Determine the [x, y] coordinate at the center of the cell enclosing the given text.  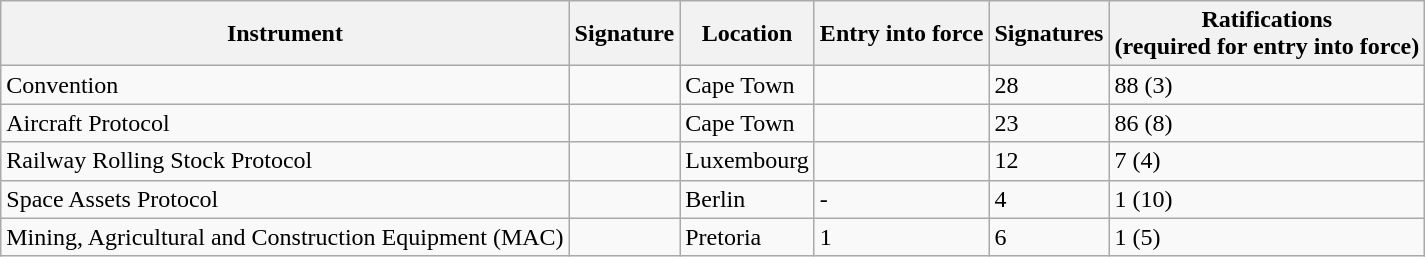
12 [1049, 161]
Ratifications(required for entry into force) [1267, 34]
6 [1049, 237]
- [902, 199]
Mining, Agricultural and Construction Equipment (MAC) [285, 237]
Railway Rolling Stock Protocol [285, 161]
Convention [285, 85]
1 (10) [1267, 199]
Signatures [1049, 34]
86 (8) [1267, 123]
23 [1049, 123]
88 (3) [1267, 85]
Entry into force [902, 34]
1 [902, 237]
Space Assets Protocol [285, 199]
Location [748, 34]
28 [1049, 85]
Aircraft Protocol [285, 123]
4 [1049, 199]
Pretoria [748, 237]
Instrument [285, 34]
Luxembourg [748, 161]
Berlin [748, 199]
Signature [624, 34]
1 (5) [1267, 237]
7 (4) [1267, 161]
